Provide the (X, Y) coordinate of the cell's center where the given text is located.  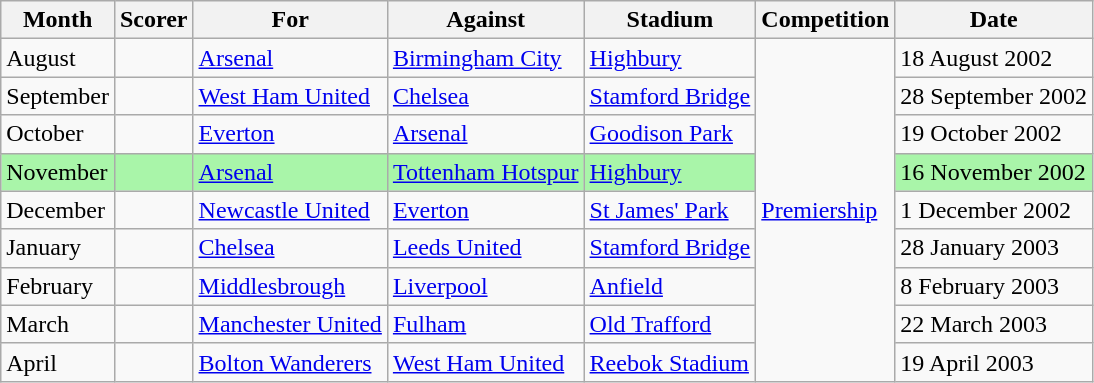
Bolton Wanderers (290, 362)
August (58, 58)
October (58, 134)
February (58, 286)
18 August 2002 (994, 58)
March (58, 324)
28 January 2003 (994, 248)
19 April 2003 (994, 362)
28 September 2002 (994, 96)
Tottenham Hotspur (486, 172)
8 February 2003 (994, 286)
Birmingham City (486, 58)
19 October 2002 (994, 134)
April (58, 362)
Against (486, 20)
1 December 2002 (994, 210)
November (58, 172)
Competition (826, 20)
Reebok Stadium (670, 362)
Scorer (154, 20)
Leeds United (486, 248)
Newcastle United (290, 210)
16 November 2002 (994, 172)
Liverpool (486, 286)
Date (994, 20)
Goodison Park (670, 134)
Anfield (670, 286)
January (58, 248)
December (58, 210)
Stadium (670, 20)
September (58, 96)
Middlesbrough (290, 286)
Manchester United (290, 324)
For (290, 20)
Old Trafford (670, 324)
St James' Park (670, 210)
Fulham (486, 324)
22 March 2003 (994, 324)
Premiership (826, 210)
Month (58, 20)
